Locate the cell with the specified text and output its [x, y] center coordinate. 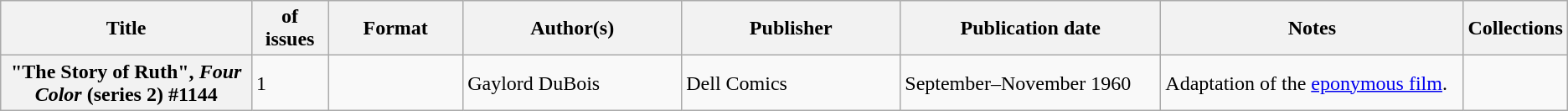
Collections [1515, 29]
September–November 1960 [1030, 82]
Publisher [791, 29]
"The Story of Ruth", Four Color (series 2) #1144 [126, 82]
Title [126, 29]
Format [395, 29]
Notes [1312, 29]
Publication date [1030, 29]
of issues [290, 29]
Author(s) [573, 29]
1 [290, 82]
Gaylord DuBois [573, 82]
Adaptation of the eponymous film. [1312, 82]
Dell Comics [791, 82]
